Search for the cell housing the specified text and yield its [X, Y] center coordinate. 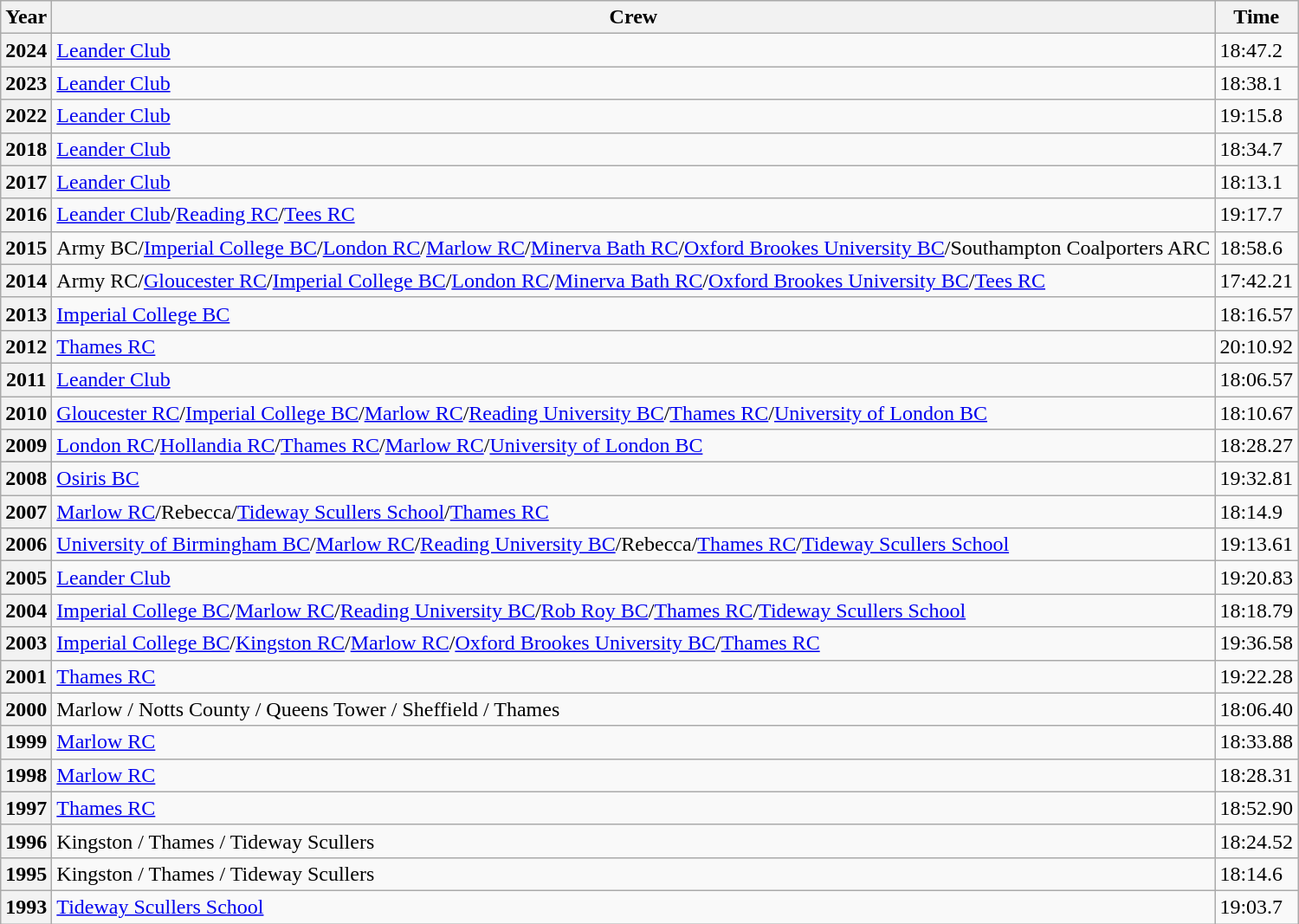
2011 [26, 379]
1999 [26, 742]
2009 [26, 446]
19:15.8 [1257, 116]
19:13.61 [1257, 545]
1996 [26, 841]
18:38.1 [1257, 83]
Osiris BC [634, 479]
Marlow RC/Rebecca/Tideway Scullers School/Thames RC [634, 512]
18:13.1 [1257, 182]
18:52.90 [1257, 808]
18:58.6 [1257, 248]
18:14.9 [1257, 512]
Crew [634, 17]
Army RC/Gloucester RC/Imperial College BC/London RC/Minerva Bath RC/Oxford Brookes University BC/Tees RC [634, 281]
1998 [26, 775]
19:17.7 [1257, 215]
Imperial College BC/Marlow RC/Reading University BC/Rob Roy BC/Thames RC/Tideway Scullers School [634, 611]
19:22.28 [1257, 676]
17:42.21 [1257, 281]
2003 [26, 643]
2013 [26, 313]
18:33.88 [1257, 742]
2022 [26, 116]
18:06.57 [1257, 379]
2017 [26, 182]
19:20.83 [1257, 578]
Imperial College BC/Kingston RC/Marlow RC/Oxford Brookes University BC/Thames RC [634, 643]
18:10.67 [1257, 413]
19:36.58 [1257, 643]
2024 [26, 50]
18:34.7 [1257, 149]
18:18.79 [1257, 611]
Imperial College BC [634, 313]
18:28.31 [1257, 775]
2005 [26, 578]
2018 [26, 149]
Leander Club/Reading RC/Tees RC [634, 215]
18:06.40 [1257, 709]
2010 [26, 413]
Gloucester RC/Imperial College BC/Marlow RC/Reading University BC/Thames RC/University of London BC [634, 413]
2001 [26, 676]
Tideway Scullers School [634, 907]
2006 [26, 545]
1995 [26, 874]
1993 [26, 907]
2000 [26, 709]
2008 [26, 479]
London RC/Hollandia RC/Thames RC/Marlow RC/University of London BC [634, 446]
University of Birmingham BC/Marlow RC/Reading University BC/Rebecca/Thames RC/Tideway Scullers School [634, 545]
2023 [26, 83]
Marlow / Notts County / Queens Tower / Sheffield / Thames [634, 709]
20:10.92 [1257, 346]
2004 [26, 611]
18:16.57 [1257, 313]
2015 [26, 248]
1997 [26, 808]
Army BC/Imperial College BC/London RC/Marlow RC/Minerva Bath RC/Oxford Brookes University BC/Southampton Coalporters ARC [634, 248]
19:03.7 [1257, 907]
2016 [26, 215]
Time [1257, 17]
2012 [26, 346]
18:24.52 [1257, 841]
Year [26, 17]
18:28.27 [1257, 446]
2007 [26, 512]
18:47.2 [1257, 50]
18:14.6 [1257, 874]
2014 [26, 281]
19:32.81 [1257, 479]
